Search for the cell housing the specified text and yield its (X, Y) center coordinate. 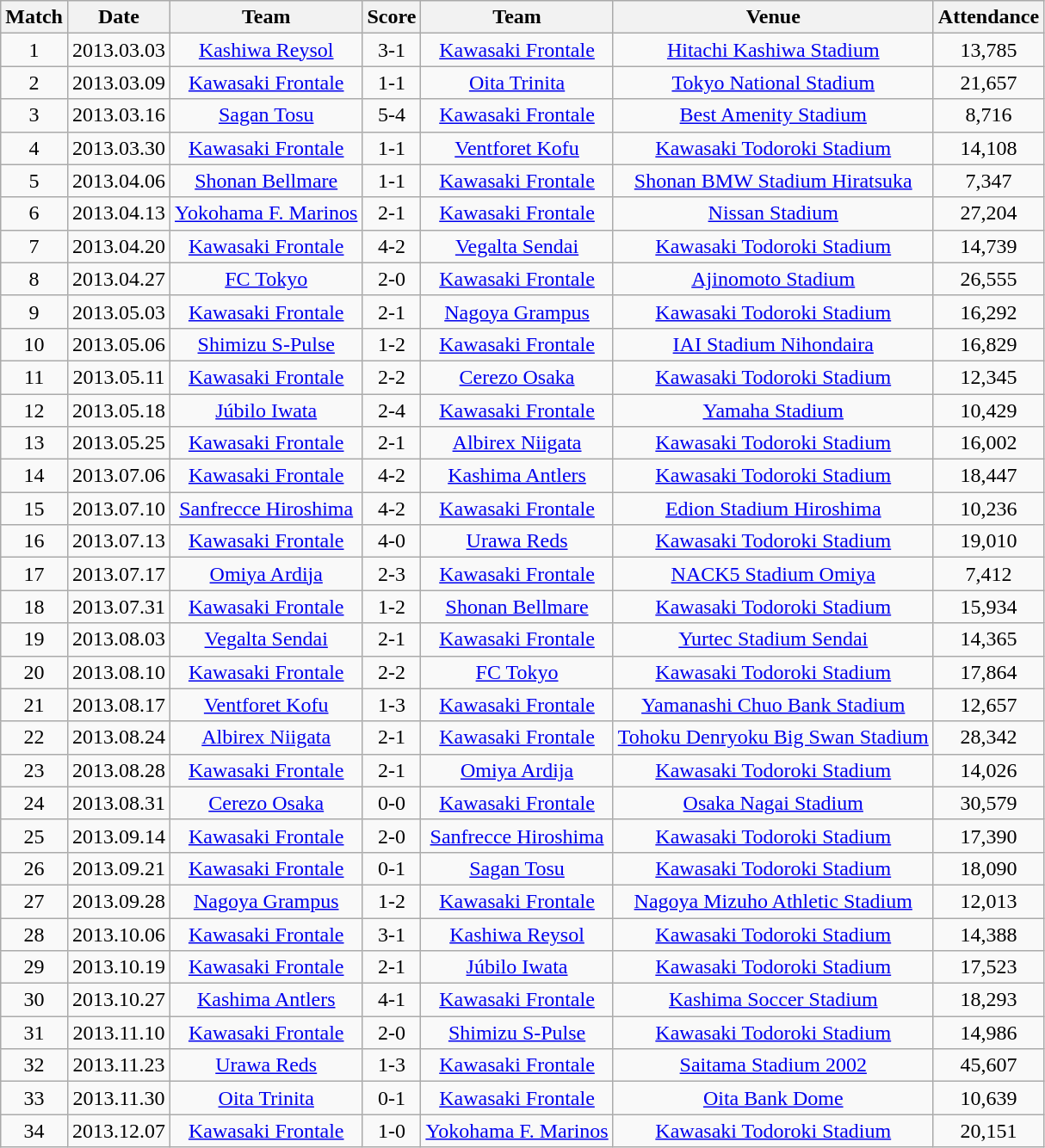
1-0 (392, 1131)
18,293 (988, 1000)
2013.05.11 (119, 377)
2013.03.16 (119, 115)
2013.08.03 (119, 639)
17,390 (988, 836)
4-0 (392, 541)
2013.05.18 (119, 410)
2013.08.31 (119, 803)
5 (34, 181)
Yamaha Stadium (773, 410)
Yurtec Stadium Sendai (773, 639)
20 (34, 672)
Nagoya Mizuho Athletic Stadium (773, 901)
31 (34, 1033)
2013.08.10 (119, 672)
2013.08.24 (119, 738)
4 (34, 148)
10,236 (988, 509)
12,345 (988, 377)
Attendance (988, 17)
Best Amenity Stadium (773, 115)
18 (34, 607)
20,151 (988, 1131)
2013.09.14 (119, 836)
14,026 (988, 770)
Match (34, 17)
Saitama Stadium 2002 (773, 1065)
9 (34, 312)
7,412 (988, 574)
32 (34, 1065)
2013.07.13 (119, 541)
2013.10.27 (119, 1000)
27,204 (988, 213)
12 (34, 410)
26,555 (988, 279)
13,785 (988, 50)
Score (392, 17)
Hitachi Kashiwa Stadium (773, 50)
2013.08.17 (119, 705)
2-4 (392, 410)
23 (34, 770)
12,657 (988, 705)
10,639 (988, 1098)
Yamanashi Chuo Bank Stadium (773, 705)
2013.05.03 (119, 312)
18,090 (988, 868)
2013.04.06 (119, 181)
27 (34, 901)
Shonan BMW Stadium Hiratsuka (773, 181)
Date (119, 17)
2013.04.20 (119, 246)
2013.09.28 (119, 901)
Edion Stadium Hiroshima (773, 509)
18,447 (988, 476)
14,986 (988, 1033)
2013.03.30 (119, 148)
29 (34, 967)
17,523 (988, 967)
2013.05.06 (119, 344)
6 (34, 213)
34 (34, 1131)
19 (34, 639)
2013.09.21 (119, 868)
25 (34, 836)
2013.10.06 (119, 934)
7,347 (988, 181)
45,607 (988, 1065)
19,010 (988, 541)
14,388 (988, 934)
28,342 (988, 738)
2013.10.19 (119, 967)
24 (34, 803)
Venue (773, 17)
2013.04.27 (119, 279)
2013.07.10 (119, 509)
16,829 (988, 344)
IAI Stadium Nihondaira (773, 344)
2013.03.09 (119, 83)
2013.08.28 (119, 770)
Tohoku Denryoku Big Swan Stadium (773, 738)
11 (34, 377)
12,013 (988, 901)
Ajinomoto Stadium (773, 279)
10,429 (988, 410)
Tokyo National Stadium (773, 83)
8,716 (988, 115)
13 (34, 443)
Nissan Stadium (773, 213)
2013.03.03 (119, 50)
17,864 (988, 672)
21,657 (988, 83)
2 (34, 83)
22 (34, 738)
10 (34, 344)
3 (34, 115)
2013.07.31 (119, 607)
14,739 (988, 246)
2013.07.06 (119, 476)
Kashima Soccer Stadium (773, 1000)
16,292 (988, 312)
16,002 (988, 443)
5-4 (392, 115)
15,934 (988, 607)
7 (34, 246)
1 (34, 50)
2013.11.30 (119, 1098)
14,108 (988, 148)
2013.04.13 (119, 213)
2013.11.10 (119, 1033)
Oita Bank Dome (773, 1098)
14 (34, 476)
26 (34, 868)
28 (34, 934)
17 (34, 574)
21 (34, 705)
16 (34, 541)
0-0 (392, 803)
30 (34, 1000)
2013.05.25 (119, 443)
15 (34, 509)
2013.11.23 (119, 1065)
33 (34, 1098)
30,579 (988, 803)
14,365 (988, 639)
2-3 (392, 574)
2013.12.07 (119, 1131)
Osaka Nagai Stadium (773, 803)
NACK5 Stadium Omiya (773, 574)
2013.07.17 (119, 574)
8 (34, 279)
4-1 (392, 1000)
